Determine the (X, Y) coordinate at the center of the cell enclosing the given text.  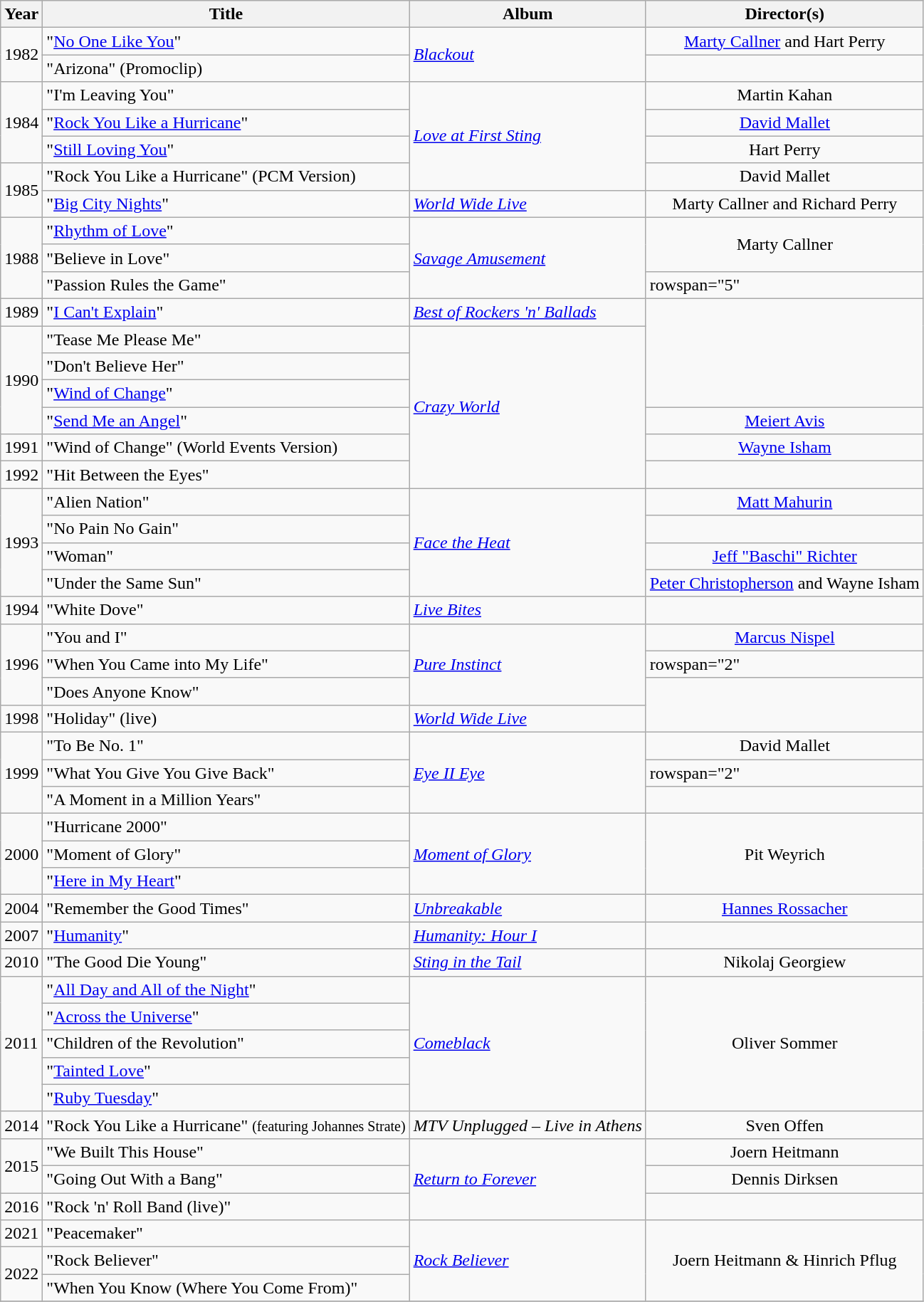
"Moment of Glory" (226, 854)
"The Good Die Young" (226, 962)
"All Day and All of the Night" (226, 989)
2004 (21, 908)
Hannes Rossacher (784, 908)
Pure Instinct (527, 664)
"I'm Leaving You" (226, 95)
2016 (21, 1207)
"Rock You Like a Hurricane" (PCM Version) (226, 177)
Wayne Isham (784, 448)
Sven Offen (784, 1125)
"We Built This House" (226, 1152)
2022 (21, 1274)
"Believe in Love" (226, 258)
"When You Know (Where You Come From)" (226, 1288)
Peter Christopherson and Wayne Isham (784, 583)
Marty Callner and Richard Perry (784, 204)
"Children of the Revolution" (226, 1044)
1985 (21, 190)
MTV Unplugged – Live in Athens (527, 1125)
Matt Mahurin (784, 502)
Savage Amusement (527, 258)
2011 (21, 1044)
"Hit Between the Eyes" (226, 475)
"Wind of Change" (226, 394)
Marcus Nispel (784, 637)
Unbreakable (527, 908)
"Rock You Like a Hurricane" (featuring Johannes Strate) (226, 1125)
2015 (21, 1165)
Joern Heitmann & Hinrich Pflug (784, 1261)
"Still Loving You" (226, 149)
"Ruby Tuesday" (226, 1098)
Oliver Sommer (784, 1044)
1993 (21, 542)
Hart Perry (784, 149)
"Wind of Change" (World Events Version) (226, 448)
"Hurricane 2000" (226, 827)
"I Can't Explain" (226, 312)
"You and I" (226, 637)
"When You Came into My Life" (226, 664)
2000 (21, 854)
Face the Heat (527, 542)
Title (226, 14)
"A Moment in a Million Years" (226, 800)
"Arizona" (Promoclip) (226, 68)
"What You Give You Give Back" (226, 772)
"Tainted Love" (226, 1071)
"Woman" (226, 556)
1984 (21, 122)
Director(s) (784, 14)
Crazy World (527, 407)
Jeff "Baschi" Richter (784, 556)
Nikolaj Georgiew (784, 962)
"No One Like You" (226, 41)
Best of Rockers 'n' Ballads (527, 312)
2007 (21, 935)
"No Pain No Gain" (226, 529)
"Rock Believer" (226, 1261)
"Rock You Like a Hurricane" (226, 122)
"Going Out With a Bang" (226, 1179)
"Holiday" (live) (226, 718)
"Rhythm of Love" (226, 231)
2014 (21, 1125)
Joern Heitmann (784, 1152)
Meiert Avis (784, 421)
"Tease Me Please Me" (226, 340)
"Remember the Good Times" (226, 908)
1989 (21, 312)
1998 (21, 718)
1990 (21, 380)
1991 (21, 448)
1999 (21, 772)
Pit Weyrich (784, 854)
Love at First Sting (527, 136)
"Across the Universe" (226, 1017)
2010 (21, 962)
"Under the Same Sun" (226, 583)
Eye II Eye (527, 772)
Comeblack (527, 1044)
Year (21, 14)
2021 (21, 1234)
"Send Me an Angel" (226, 421)
Dennis Dirksen (784, 1179)
"Does Anyone Know" (226, 691)
Live Bites (527, 610)
Return to Forever (527, 1179)
Album (527, 14)
Humanity: Hour I (527, 935)
"Here in My Heart" (226, 881)
Rock Believer (527, 1261)
"Big City Nights" (226, 204)
Moment of Glory (527, 854)
Sting in the Tail (527, 962)
"Humanity" (226, 935)
"Rock 'n' Roll Band (live)" (226, 1207)
"Don't Believe Her" (226, 367)
Blackout (527, 55)
"Alien Nation" (226, 502)
Martin Kahan (784, 95)
"Peacemaker" (226, 1234)
1988 (21, 258)
1996 (21, 664)
Marty Callner (784, 244)
"To Be No. 1" (226, 745)
1994 (21, 610)
1982 (21, 55)
"Passion Rules the Game" (226, 285)
"White Dove" (226, 610)
Marty Callner and Hart Perry (784, 41)
1992 (21, 475)
rowspan="5" (784, 285)
